Capture the cell that displays the provided text and extract its (x, y) central coordinate. 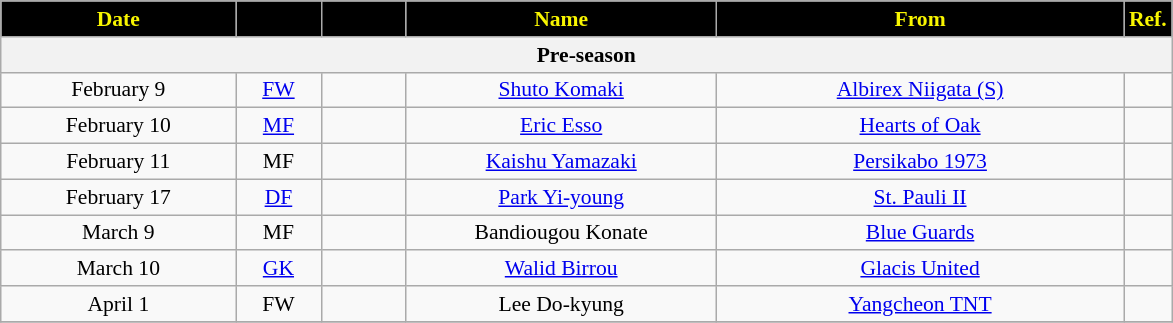
Walid Birrou (561, 269)
Persikabo 1973 (920, 162)
Blue Guards (920, 233)
February 17 (118, 197)
Name (561, 19)
Hearts of Oak (920, 126)
Yangcheon TNT (920, 304)
Eric Esso (561, 126)
March 9 (118, 233)
Bandiougou Konate (561, 233)
February 11 (118, 162)
Kaishu Yamazaki (561, 162)
St. Pauli II (920, 197)
Lee Do-kyung (561, 304)
Albirex Niigata (S) (920, 90)
DF (278, 197)
April 1 (118, 304)
Glacis United (920, 269)
Shuto Komaki (561, 90)
February 9 (118, 90)
GK (278, 269)
February 10 (118, 126)
Date (118, 19)
Ref. (1148, 19)
March 10 (118, 269)
Park Yi-young (561, 197)
From (920, 19)
Pre-season (586, 55)
